Find where the given text appears and provide that cell's center as (X, Y) coordinate. 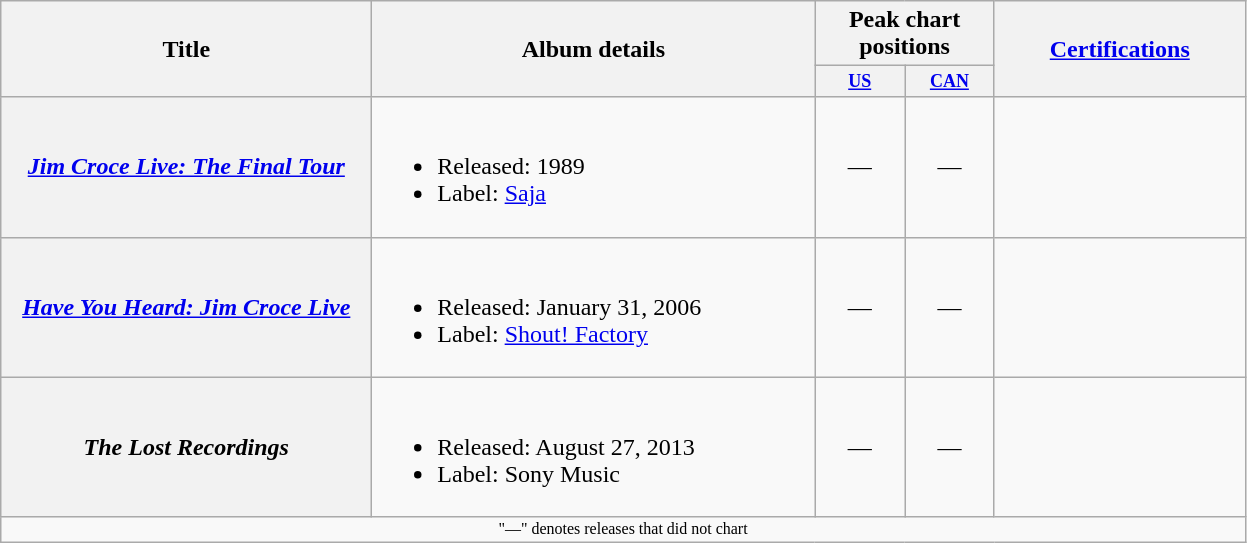
Released: August 27, 2013Label: Sony Music (594, 447)
Title (186, 49)
US (860, 82)
The Lost Recordings (186, 447)
Released: January 31, 2006Label: Shout! Factory (594, 307)
Peak chart positions (904, 34)
Album details (594, 49)
Certifications (1120, 49)
Jim Croce Live: The Final Tour (186, 167)
"—" denotes releases that did not chart (624, 529)
CAN (950, 82)
Have You Heard: Jim Croce Live (186, 307)
Released: 1989Label: Saja (594, 167)
